Identify which cell holds the provided text, then report its (x, y) central coordinate. 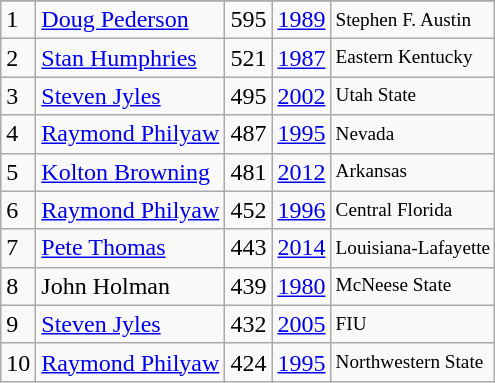
1 (18, 20)
10 (18, 362)
481 (248, 172)
2002 (302, 96)
John Holman (130, 286)
9 (18, 324)
424 (248, 362)
Kolton Browning (130, 172)
8 (18, 286)
1996 (302, 210)
5 (18, 172)
Pete Thomas (130, 248)
1987 (302, 58)
495 (248, 96)
443 (248, 248)
Nevada (413, 134)
4 (18, 134)
487 (248, 134)
Stan Humphries (130, 58)
Stephen F. Austin (413, 20)
521 (248, 58)
2 (18, 58)
439 (248, 286)
1980 (302, 286)
7 (18, 248)
Eastern Kentucky (413, 58)
Arkansas (413, 172)
6 (18, 210)
Northwestern State (413, 362)
Louisiana-Lafayette (413, 248)
Doug Pederson (130, 20)
Utah State (413, 96)
1989 (302, 20)
452 (248, 210)
3 (18, 96)
2012 (302, 172)
2014 (302, 248)
595 (248, 20)
432 (248, 324)
FIU (413, 324)
Central Florida (413, 210)
McNeese State (413, 286)
2005 (302, 324)
